Search for the cell housing the specified text and yield its (x, y) center coordinate. 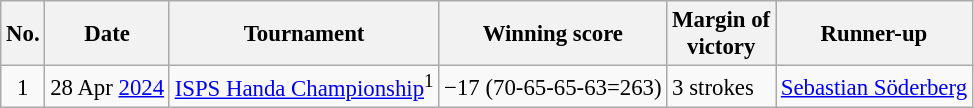
28 Apr 2024 (107, 87)
ISPS Handa Championship1 (304, 87)
No. (23, 34)
Winning score (553, 34)
Sebastian Söderberg (874, 87)
3 strokes (722, 87)
1 (23, 87)
Margin ofvictory (722, 34)
Runner-up (874, 34)
Tournament (304, 34)
−17 (70-65-65-63=263) (553, 87)
Date (107, 34)
